Identify which cell holds the provided text, then report its [X, Y] central coordinate. 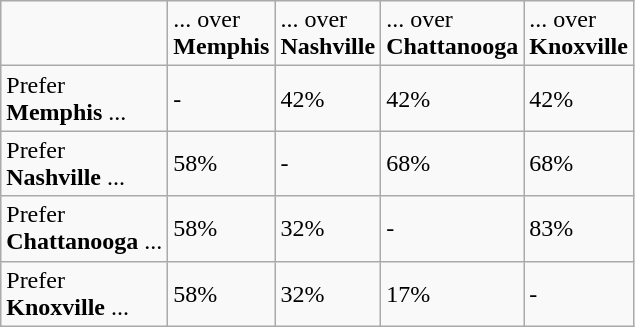
PreferChattanooga ... [84, 228]
PreferNashville ... [84, 164]
... overMemphis [222, 34]
17% [452, 294]
83% [579, 228]
... overNashville [328, 34]
... overChattanooga [452, 34]
PreferMemphis ... [84, 98]
... overKnoxville [579, 34]
PreferKnoxville ... [84, 294]
